Pinpoint the cell where the given text exists, returning its [x, y] midpoint coordinate. 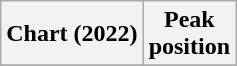
Peakposition [189, 34]
Chart (2022) [72, 34]
